Output the (x, y) coordinate of the center of the cell containing the given text.  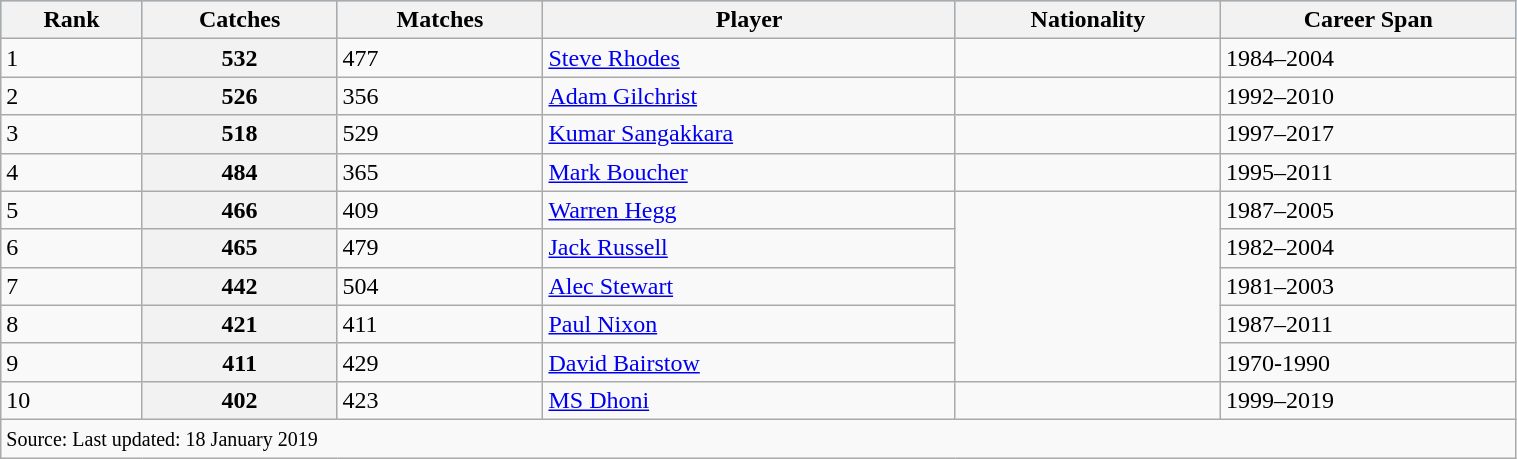
1970-1990 (1368, 362)
Catches (240, 20)
356 (440, 96)
465 (240, 248)
7 (72, 286)
1997–2017 (1368, 134)
Alec Stewart (749, 286)
1981–2003 (1368, 286)
423 (440, 400)
442 (240, 286)
526 (240, 96)
365 (440, 172)
9 (72, 362)
409 (440, 210)
466 (240, 210)
Steve Rhodes (749, 58)
Rank (72, 20)
6 (72, 248)
2 (72, 96)
Matches (440, 20)
5 (72, 210)
402 (240, 400)
4 (72, 172)
MS Dhoni (749, 400)
1982–2004 (1368, 248)
Nationality (1088, 20)
Mark Boucher (749, 172)
532 (240, 58)
Jack Russell (749, 248)
484 (240, 172)
477 (440, 58)
1984–2004 (1368, 58)
1987–2011 (1368, 324)
8 (72, 324)
479 (440, 248)
504 (440, 286)
Player (749, 20)
529 (440, 134)
1 (72, 58)
518 (240, 134)
3 (72, 134)
Warren Hegg (749, 210)
1995–2011 (1368, 172)
1987–2005 (1368, 210)
David Bairstow (749, 362)
1999–2019 (1368, 400)
Career Span (1368, 20)
Paul Nixon (749, 324)
1992–2010 (1368, 96)
421 (240, 324)
Kumar Sangakkara (749, 134)
Source: Last updated: 18 January 2019 (758, 438)
429 (440, 362)
Adam Gilchrist (749, 96)
10 (72, 400)
